Search for the cell housing the specified text and yield its [x, y] center coordinate. 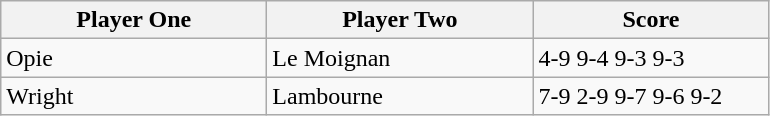
Wright [134, 96]
Player Two [400, 20]
4-9 9-4 9-3 9-3 [651, 58]
Player One [134, 20]
Lambourne [400, 96]
Le Moignan [400, 58]
Score [651, 20]
Opie [134, 58]
7-9 2-9 9-7 9-6 9-2 [651, 96]
